Return the [X, Y] coordinate for the center point of the cell that contains the specified text.  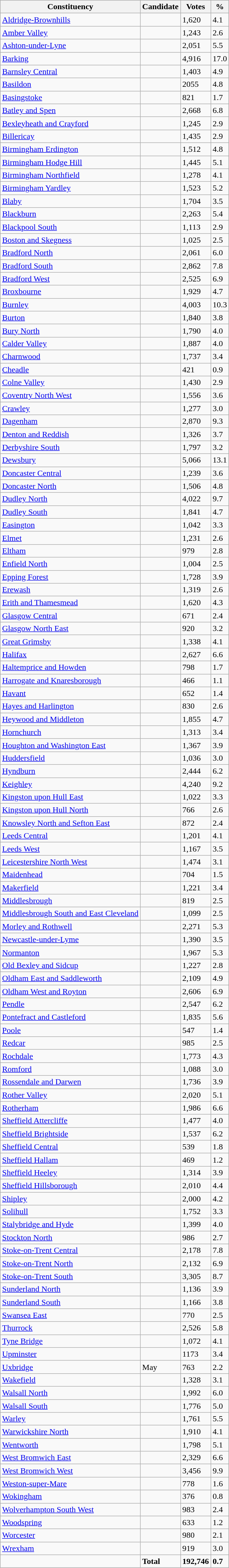
Walsall North [70, 1393]
9.2 [220, 784]
Birmingham Northfield [70, 175]
421 [196, 369]
2,444 [196, 771]
1,523 [196, 188]
Stockton North [70, 1238]
Ashton-under-Lyne [70, 46]
1,773 [196, 1056]
Charnwood [70, 356]
Constituency [70, 7]
1,278 [196, 175]
1,227 [196, 965]
2,526 [196, 1328]
1,506 [196, 486]
Middlesbrough [70, 901]
0.9 [220, 369]
Warwickshire North [70, 1432]
Birmingham Erdington [70, 149]
Kingston upon Hull East [70, 797]
2,051 [196, 46]
West Bromwich West [70, 1471]
1,036 [196, 758]
Aldridge-Brownhills [70, 20]
Blaby [70, 201]
0.8 [220, 1497]
5.0 [220, 1406]
1,367 [196, 745]
9.9 [220, 1471]
Stoke-on-Trent Central [70, 1250]
Keighley [70, 784]
1.1 [220, 680]
Oldham West and Royton [70, 991]
Maidenhead [70, 875]
Crawley [70, 408]
2,525 [196, 279]
1,992 [196, 1393]
13.1 [220, 460]
1,231 [196, 538]
Shipley [70, 1198]
Doncaster North [70, 486]
Amber Valley [70, 33]
1,967 [196, 952]
192,746 [196, 1561]
2,606 [196, 991]
1,326 [196, 434]
466 [196, 680]
Calder Valley [70, 343]
539 [196, 1147]
1,986 [196, 1108]
Weston-super-Mare [70, 1484]
2,870 [196, 421]
1,797 [196, 447]
10.3 [220, 305]
Hornchurch [70, 732]
1,929 [196, 292]
3.7 [220, 434]
5.4 [220, 214]
Bury North [70, 330]
Total [161, 1561]
2,862 [196, 266]
2,132 [196, 1263]
Upminster [70, 1354]
Romford [70, 1069]
469 [196, 1160]
Glasgow Central [70, 616]
Derbyshire South [70, 447]
1,099 [196, 914]
920 [196, 629]
% [220, 7]
2,000 [196, 1198]
Walsall South [70, 1406]
986 [196, 1238]
6.8 [220, 110]
Glasgow North East [70, 629]
2,668 [196, 110]
2,329 [196, 1458]
Wrexham [70, 1548]
979 [196, 551]
1,072 [196, 1341]
9.7 [220, 499]
Batley and Spen [70, 110]
Leeds Central [70, 836]
2,010 [196, 1185]
2,271 [196, 926]
Denton and Reddish [70, 434]
1,166 [196, 1302]
Poole [70, 1030]
376 [196, 1497]
1,840 [196, 318]
1,887 [196, 343]
1,201 [196, 836]
1,556 [196, 395]
2,178 [196, 1250]
Redcar [70, 1043]
1,025 [196, 240]
1,474 [196, 862]
770 [196, 1315]
5.8 [220, 1328]
Houghton and Washington East [70, 745]
2,627 [196, 654]
Kingston upon Hull North [70, 810]
2,020 [196, 1095]
1,167 [196, 849]
Eltham [70, 551]
Sunderland North [70, 1289]
5.2 [220, 188]
Epping Forest [70, 577]
Thurrock [70, 1328]
919 [196, 1548]
1.5 [220, 875]
Leeds West [70, 849]
Bexleyheath and Crayford [70, 123]
Cheadle [70, 369]
Solihull [70, 1212]
980 [196, 1535]
Basingstoke [70, 97]
2.7 [220, 1238]
1.6 [220, 1484]
Harrogate and Knaresborough [70, 680]
1,338 [196, 642]
Huddersfield [70, 758]
Tyne Bridge [70, 1341]
1,798 [196, 1445]
1,435 [196, 136]
1,022 [196, 797]
Erith and Thamesmead [70, 603]
Candidate [161, 7]
Rother Valley [70, 1095]
8.7 [220, 1276]
1,761 [196, 1419]
Sheffield Hillsborough [70, 1185]
1,136 [196, 1289]
0.7 [220, 1561]
1,855 [196, 719]
1,399 [196, 1225]
1,042 [196, 525]
Haltemprice and Howden [70, 667]
Havant [70, 693]
9.3 [220, 421]
Leicestershire North West [70, 862]
4.2 [220, 1198]
2055 [196, 84]
Oldham East and Saddleworth [70, 978]
Knowsley North and Sefton East [70, 823]
1,403 [196, 71]
Sheffield Brightside [70, 1134]
1,319 [196, 590]
Sheffield Central [70, 1147]
1,088 [196, 1069]
Barking [70, 59]
Bradford North [70, 253]
763 [196, 1367]
Blackpool South [70, 227]
1,728 [196, 577]
Worcester [70, 1535]
Wokingham [70, 1497]
Stalybridge and Hyde [70, 1225]
4,022 [196, 499]
Hyndburn [70, 771]
Dagenham [70, 421]
547 [196, 1030]
Wentworth [70, 1445]
Easington [70, 525]
4,240 [196, 784]
1,313 [196, 732]
2,547 [196, 1004]
2.2 [220, 1367]
1,445 [196, 162]
1,512 [196, 149]
1,243 [196, 33]
Votes [196, 7]
1,328 [196, 1380]
Dudley North [70, 499]
West Bromwich East [70, 1458]
Rochdale [70, 1056]
4,003 [196, 305]
Rotherham [70, 1108]
Stoke-on-Trent South [70, 1276]
4,916 [196, 59]
1,752 [196, 1212]
652 [196, 693]
Sheffield Attercliffe [70, 1121]
Sunderland South [70, 1302]
Great Grimsby [70, 642]
1,790 [196, 330]
671 [196, 616]
Birmingham Yardley [70, 188]
1.8 [220, 1147]
Birmingham Hodge Hill [70, 162]
Bradford West [70, 279]
1,737 [196, 356]
Basildon [70, 84]
766 [196, 810]
Hayes and Harlington [70, 706]
Normanton [70, 952]
2.1 [220, 1535]
Sheffield Heeley [70, 1173]
1,704 [196, 201]
Swansea East [70, 1315]
Colne Valley [70, 383]
1,477 [196, 1121]
Dewsbury [70, 460]
1,841 [196, 512]
Coventry North West [70, 395]
Woodspring [70, 1522]
Boston and Skegness [70, 240]
983 [196, 1509]
1,776 [196, 1406]
Old Bexley and Sidcup [70, 965]
1,736 [196, 1082]
704 [196, 875]
633 [196, 1522]
Bradford South [70, 266]
1,314 [196, 1173]
1,239 [196, 473]
2,109 [196, 978]
4.4 [220, 1185]
Stoke-on-Trent North [70, 1263]
778 [196, 1484]
Wakefield [70, 1380]
Morley and Rothwell [70, 926]
Makerfield [70, 888]
Blackburn [70, 214]
Barnsley Central [70, 71]
Wolverhampton South West [70, 1509]
1,835 [196, 1017]
1,113 [196, 227]
Burnley [70, 305]
2,263 [196, 214]
1,004 [196, 564]
Halifax [70, 654]
819 [196, 901]
1,390 [196, 939]
Enfield North [70, 564]
Burton [70, 318]
17.0 [220, 59]
830 [196, 706]
Dudley South [70, 512]
821 [196, 97]
798 [196, 667]
Uxbridge [70, 1367]
1,221 [196, 888]
5,066 [196, 460]
985 [196, 1043]
Pontefract and Castleford [70, 1017]
5.6 [220, 1017]
872 [196, 823]
Sheffield Hallam [70, 1160]
3,456 [196, 1471]
Middlesbrough South and East Cleveland [70, 914]
Elmet [70, 538]
Broxbourne [70, 292]
May [161, 1367]
1,910 [196, 1432]
Warley [70, 1419]
1,277 [196, 408]
Pendle [70, 1004]
1,245 [196, 123]
Erewash [70, 590]
Doncaster Central [70, 473]
3,305 [196, 1276]
1173 [196, 1354]
1,430 [196, 383]
Newcastle-under-Lyme [70, 939]
2,061 [196, 253]
1,537 [196, 1134]
Billericay [70, 136]
Rossendale and Darwen [70, 1082]
Heywood and Middleton [70, 719]
